Identify which cell holds the provided text, then report its [x, y] central coordinate. 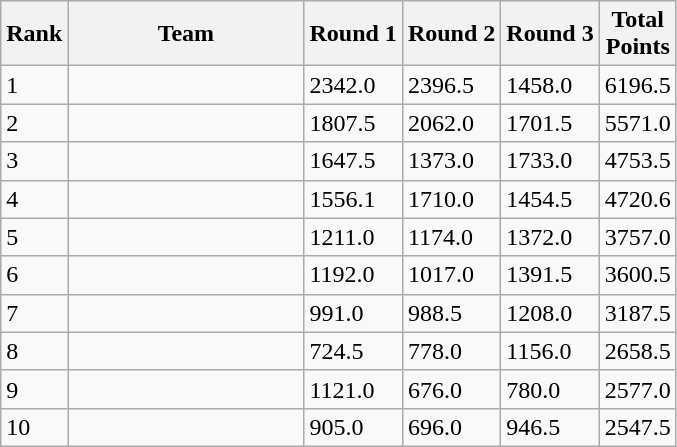
6 [34, 275]
1174.0 [451, 237]
9 [34, 389]
7 [34, 313]
Round 3 [550, 34]
946.5 [550, 427]
778.0 [451, 351]
988.5 [451, 313]
1121.0 [353, 389]
780.0 [550, 389]
1556.1 [353, 199]
1373.0 [451, 161]
Round 1 [353, 34]
676.0 [451, 389]
Round 2 [451, 34]
4720.6 [638, 199]
5 [34, 237]
6196.5 [638, 85]
3187.5 [638, 313]
1017.0 [451, 275]
Rank [34, 34]
1458.0 [550, 85]
Total Points [638, 34]
1710.0 [451, 199]
1211.0 [353, 237]
1454.5 [550, 199]
4 [34, 199]
1391.5 [550, 275]
3 [34, 161]
1 [34, 85]
5571.0 [638, 123]
1208.0 [550, 313]
991.0 [353, 313]
1156.0 [550, 351]
Team [186, 34]
1701.5 [550, 123]
1372.0 [550, 237]
1807.5 [353, 123]
3600.5 [638, 275]
2 [34, 123]
696.0 [451, 427]
2547.5 [638, 427]
2062.0 [451, 123]
1192.0 [353, 275]
1733.0 [550, 161]
2658.5 [638, 351]
724.5 [353, 351]
3757.0 [638, 237]
2342.0 [353, 85]
1647.5 [353, 161]
905.0 [353, 427]
4753.5 [638, 161]
2396.5 [451, 85]
8 [34, 351]
10 [34, 427]
2577.0 [638, 389]
